Find where the given text appears and provide that cell's center as [x, y] coordinate. 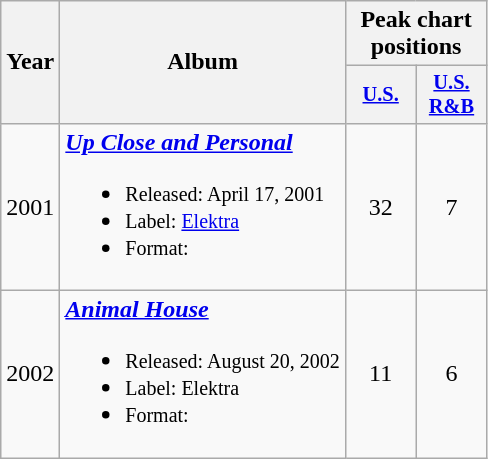
Album [202, 62]
11 [380, 374]
Year [30, 62]
32 [380, 206]
U.S. R&B [452, 95]
U.S. [380, 95]
Animal HouseReleased: August 20, 2002Label: ElektraFormat: [202, 374]
Up Close and PersonalReleased: April 17, 2001Label: ElektraFormat: [202, 206]
Peak chart positions [416, 34]
6 [452, 374]
2002 [30, 374]
7 [452, 206]
2001 [30, 206]
